Search for the cell housing the specified text and yield its (x, y) center coordinate. 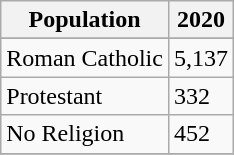
2020 (200, 20)
Roman Catholic (85, 58)
No Religion (85, 134)
Population (85, 20)
452 (200, 134)
Protestant (85, 96)
5,137 (200, 58)
332 (200, 96)
